Detect which cell encompasses the target text, then output its [X, Y] center coordinate. 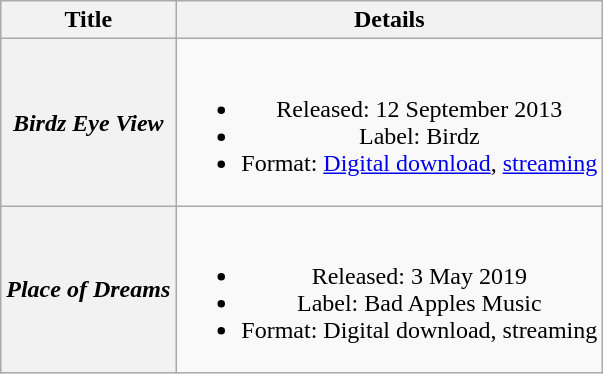
Place of Dreams [88, 290]
Details [390, 20]
Birdz Eye View [88, 122]
Released: 3 May 2019Label: Bad Apples MusicFormat: Digital download, streaming [390, 290]
Released: 12 September 2013Label: BirdzFormat: Digital download, streaming [390, 122]
Title [88, 20]
